Return the [X, Y] coordinate for the center point of the cell that contains the specified text.  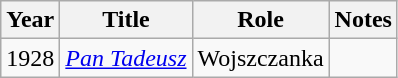
Pan Tadeusz [126, 58]
Title [126, 20]
1928 [30, 58]
Role [260, 20]
Year [30, 20]
Wojszczanka [260, 58]
Notes [363, 20]
